Return (X, Y) of the center of cell containing provided text 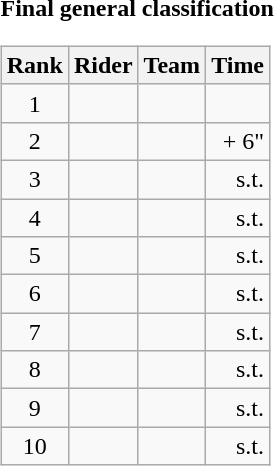
6 (34, 294)
9 (34, 408)
4 (34, 217)
Rank (34, 65)
2 (34, 141)
1 (34, 103)
10 (34, 446)
Time (238, 65)
Team (172, 65)
8 (34, 370)
7 (34, 332)
+ 6" (238, 141)
3 (34, 179)
Rider (103, 65)
5 (34, 256)
